Scan for the cell matching the given text and deliver its [X, Y] coordinate at center. 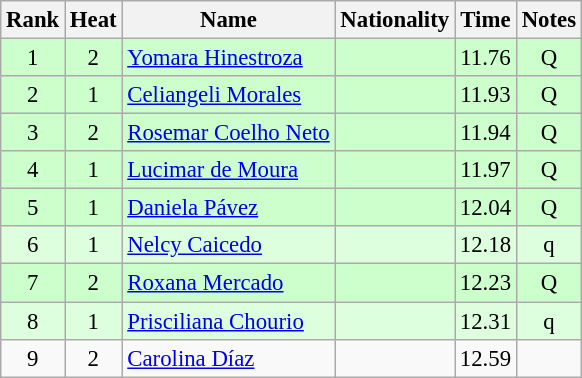
12.23 [485, 283]
Rank [33, 20]
Nationality [394, 20]
Celiangeli Morales [228, 95]
4 [33, 170]
12.04 [485, 208]
Roxana Mercado [228, 283]
Notes [548, 20]
9 [33, 358]
Lucimar de Moura [228, 170]
12.18 [485, 245]
Daniela Pávez [228, 208]
Yomara Hinestroza [228, 58]
11.76 [485, 58]
12.31 [485, 321]
5 [33, 208]
Time [485, 20]
6 [33, 245]
Nelcy Caicedo [228, 245]
7 [33, 283]
3 [33, 133]
Carolina Díaz [228, 358]
11.97 [485, 170]
Heat [94, 20]
12.59 [485, 358]
11.93 [485, 95]
Prisciliana Chourio [228, 321]
8 [33, 321]
11.94 [485, 133]
Name [228, 20]
Rosemar Coelho Neto [228, 133]
